From the cell containing the given text, extract its center point as (x, y) coordinate. 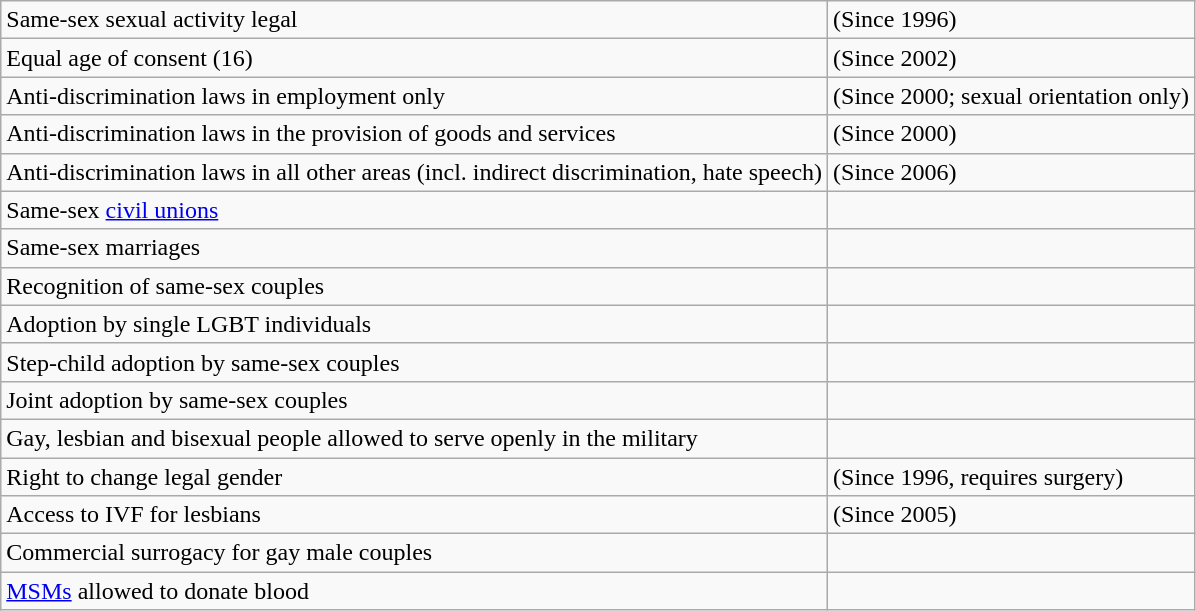
Same-sex marriages (414, 248)
Adoption by single LGBT individuals (414, 324)
(Since 2006) (1012, 172)
(Since 2000; sexual orientation only) (1012, 96)
(Since 2005) (1012, 515)
Commercial surrogacy for gay male couples (414, 553)
Anti-discrimination laws in all other areas (incl. indirect discrimination, hate speech) (414, 172)
Joint adoption by same-sex couples (414, 400)
Access to IVF for lesbians (414, 515)
Same-sex civil unions (414, 210)
MSMs allowed to donate blood (414, 591)
Anti-discrimination laws in employment only (414, 96)
Right to change legal gender (414, 477)
(Since 2000) (1012, 134)
Anti-discrimination laws in the provision of goods and services (414, 134)
(Since 1996) (1012, 20)
Same-sex sexual activity legal (414, 20)
(Since 1996, requires surgery) (1012, 477)
Recognition of same-sex couples (414, 286)
Equal age of consent (16) (414, 58)
Step-child adoption by same-sex couples (414, 362)
Gay, lesbian and bisexual people allowed to serve openly in the military (414, 438)
(Since 2002) (1012, 58)
